Determine the [x, y] coordinate at the center of the cell enclosing the given text.  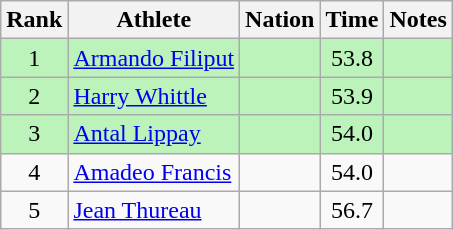
Notes [418, 20]
2 [34, 96]
5 [34, 210]
Nation [280, 20]
4 [34, 172]
56.7 [352, 210]
Amadeo Francis [154, 172]
Harry Whittle [154, 96]
Athlete [154, 20]
Rank [34, 20]
Time [352, 20]
53.9 [352, 96]
Armando Filiput [154, 58]
3 [34, 134]
Jean Thureau [154, 210]
53.8 [352, 58]
1 [34, 58]
Antal Lippay [154, 134]
